Detect which cell encompasses the target text, then output its (X, Y) center coordinate. 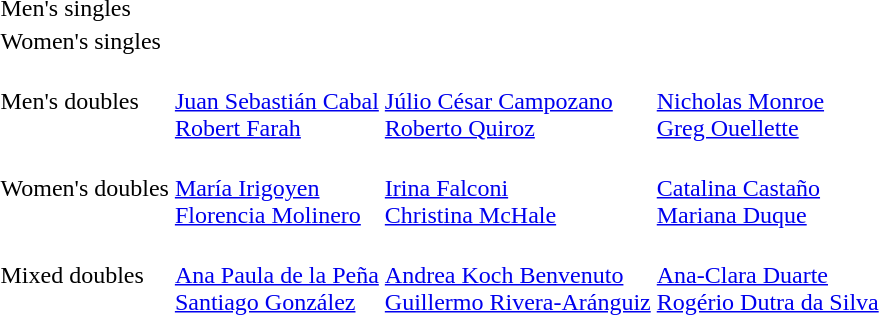
Juan Sebastián CabalRobert Farah (276, 101)
María IrigoyenFlorencia Molinero (276, 188)
Irina FalconiChristina McHale (518, 188)
Júlio César Campozano Roberto Quiroz (518, 101)
